Return [X, Y] of the center of cell containing provided text 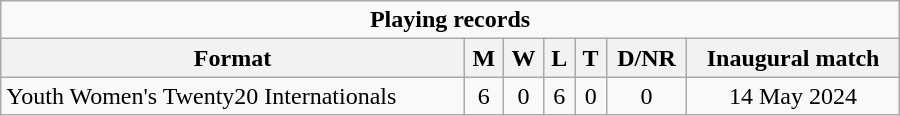
W [523, 58]
M [484, 58]
Inaugural match [793, 58]
L [560, 58]
14 May 2024 [793, 96]
Youth Women's Twenty20 Internationals [233, 96]
Playing records [450, 20]
D/NR [646, 58]
Format [233, 58]
T [590, 58]
